Output the (x, y) coordinate of the center of the cell containing the given text.  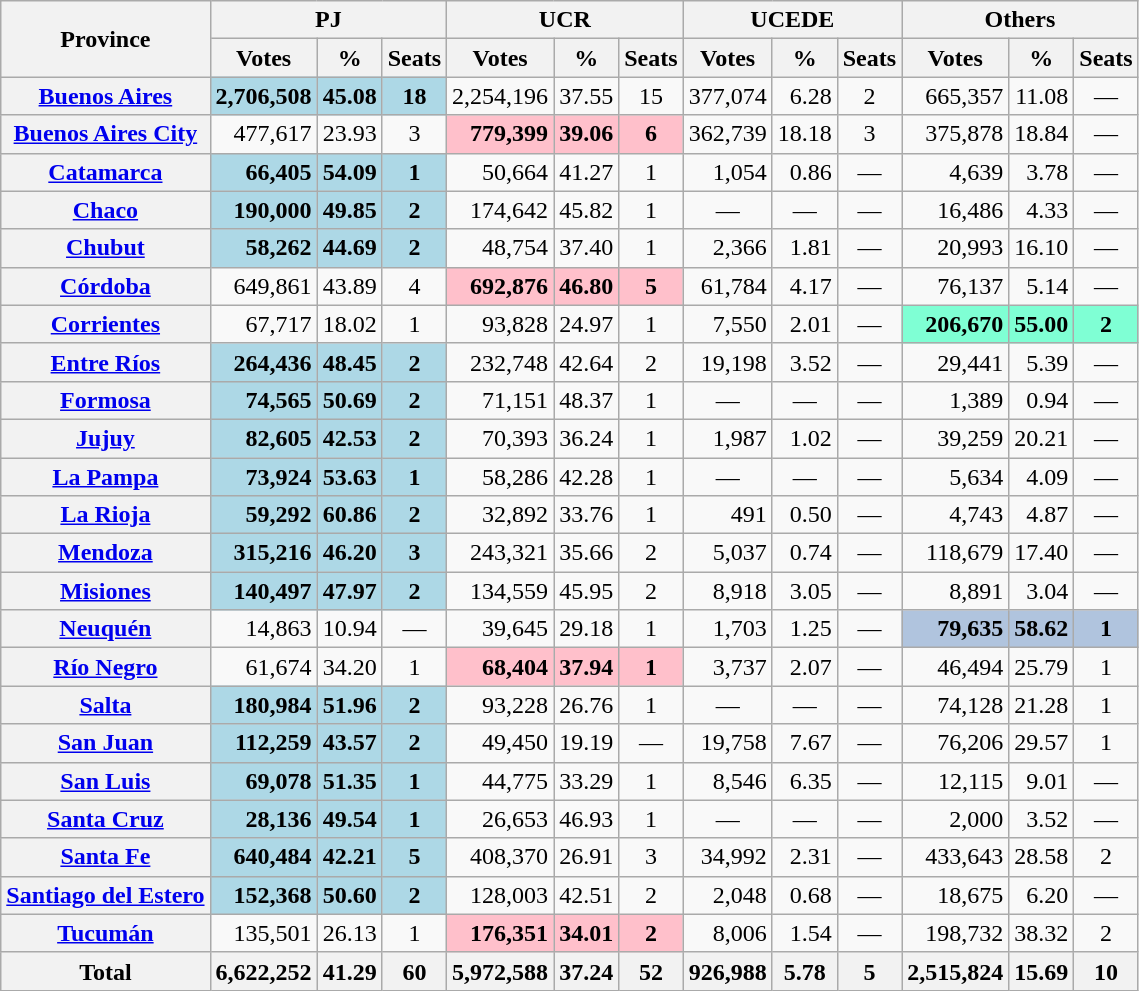
4.87 (1042, 515)
16,486 (956, 210)
640,484 (264, 857)
8,006 (728, 933)
18.18 (804, 134)
Río Negro (106, 667)
362,739 (728, 134)
8,891 (956, 591)
14,863 (264, 629)
34,992 (728, 857)
Chaco (106, 210)
198,732 (956, 933)
Total (106, 971)
53.63 (350, 477)
315,216 (264, 553)
61,674 (264, 667)
50,664 (500, 172)
73,924 (264, 477)
42.64 (586, 362)
10.94 (350, 629)
649,861 (264, 286)
26,653 (500, 819)
45.95 (586, 591)
37.94 (586, 667)
5.39 (1042, 362)
135,501 (264, 933)
San Luis (106, 781)
118,679 (956, 553)
49.85 (350, 210)
8,546 (728, 781)
0.50 (804, 515)
20,993 (956, 248)
69,078 (264, 781)
2.07 (804, 667)
4,743 (956, 515)
491 (728, 515)
Chubut (106, 248)
59,292 (264, 515)
42.51 (586, 895)
58,286 (500, 477)
17.40 (1042, 553)
Santa Fe (106, 857)
128,003 (500, 895)
46.20 (350, 553)
Jujuy (106, 438)
47.97 (350, 591)
180,984 (264, 705)
19,758 (728, 743)
Neuquén (106, 629)
112,259 (264, 743)
18.02 (350, 324)
Santa Cruz (106, 819)
19.19 (586, 743)
41.27 (586, 172)
23.93 (350, 134)
Province (106, 39)
50.69 (350, 400)
29.57 (1042, 743)
37.55 (586, 96)
1,987 (728, 438)
49.54 (350, 819)
71,151 (500, 400)
9.01 (1042, 781)
82,605 (264, 438)
38.32 (1042, 933)
46.93 (586, 819)
2,048 (728, 895)
6.28 (804, 96)
0.86 (804, 172)
6.35 (804, 781)
15.69 (1042, 971)
28,136 (264, 819)
45.08 (350, 96)
2.01 (804, 324)
140,497 (264, 591)
10 (1106, 971)
48.45 (350, 362)
477,617 (264, 134)
2,515,824 (956, 971)
Others (1020, 20)
39,645 (500, 629)
68,404 (500, 667)
55.00 (1042, 324)
24.97 (586, 324)
44.69 (350, 248)
26.13 (350, 933)
26.91 (586, 857)
1,054 (728, 172)
6.20 (1042, 895)
4.17 (804, 286)
152,368 (264, 895)
60.86 (350, 515)
264,436 (264, 362)
134,559 (500, 591)
3,737 (728, 667)
93,828 (500, 324)
0.74 (804, 553)
51.35 (350, 781)
5,037 (728, 553)
46.80 (586, 286)
779,399 (500, 134)
8,918 (728, 591)
20.21 (1042, 438)
39.06 (586, 134)
67,717 (264, 324)
4,639 (956, 172)
74,128 (956, 705)
2,000 (956, 819)
61,784 (728, 286)
190,000 (264, 210)
42.21 (350, 857)
66,405 (264, 172)
33.29 (586, 781)
11.08 (1042, 96)
41.29 (350, 971)
408,370 (500, 857)
58.62 (1042, 629)
48.37 (586, 400)
3.78 (1042, 172)
76,206 (956, 743)
43.57 (350, 743)
50.60 (350, 895)
1.25 (804, 629)
0.68 (804, 895)
1.54 (804, 933)
6 (651, 134)
37.24 (586, 971)
18,675 (956, 895)
692,876 (500, 286)
Entre Ríos (106, 362)
Salta (106, 705)
665,357 (956, 96)
Misiones (106, 591)
Córdoba (106, 286)
79,635 (956, 629)
37.40 (586, 248)
La Pampa (106, 477)
21.28 (1042, 705)
34.20 (350, 667)
48,754 (500, 248)
5.78 (804, 971)
2,706,508 (264, 96)
UCEDE (792, 20)
74,565 (264, 400)
60 (414, 971)
Catamarca (106, 172)
4.33 (1042, 210)
Buenos Aires (106, 96)
51.96 (350, 705)
Tucumán (106, 933)
7,550 (728, 324)
5,972,588 (500, 971)
3.05 (804, 591)
35.66 (586, 553)
7.67 (804, 743)
29.18 (586, 629)
1,703 (728, 629)
39,259 (956, 438)
49,450 (500, 743)
33.76 (586, 515)
32,892 (500, 515)
46,494 (956, 667)
206,670 (956, 324)
58,262 (264, 248)
34.01 (586, 933)
36.24 (586, 438)
Formosa (106, 400)
1,389 (956, 400)
52 (651, 971)
5.14 (1042, 286)
42.28 (586, 477)
Santiago del Estero (106, 895)
25.79 (1042, 667)
45.82 (586, 210)
PJ (328, 20)
5,634 (956, 477)
93,228 (500, 705)
16.10 (1042, 248)
2,254,196 (500, 96)
12,115 (956, 781)
San Juan (106, 743)
26.76 (586, 705)
43.89 (350, 286)
176,351 (500, 933)
3.04 (1042, 591)
Buenos Aires City (106, 134)
1.81 (804, 248)
4.09 (1042, 477)
433,643 (956, 857)
29,441 (956, 362)
28.58 (1042, 857)
Corrientes (106, 324)
375,878 (956, 134)
Mendoza (106, 553)
926,988 (728, 971)
18 (414, 96)
0.94 (1042, 400)
70,393 (500, 438)
4 (414, 286)
19,198 (728, 362)
243,321 (500, 553)
42.53 (350, 438)
232,748 (500, 362)
18.84 (1042, 134)
44,775 (500, 781)
174,642 (500, 210)
6,622,252 (264, 971)
76,137 (956, 286)
15 (651, 96)
2.31 (804, 857)
2,366 (728, 248)
377,074 (728, 96)
La Rioja (106, 515)
UCR (566, 20)
1.02 (804, 438)
54.09 (350, 172)
